Extract the [X, Y] coordinate from the center of the cell holding the provided text.  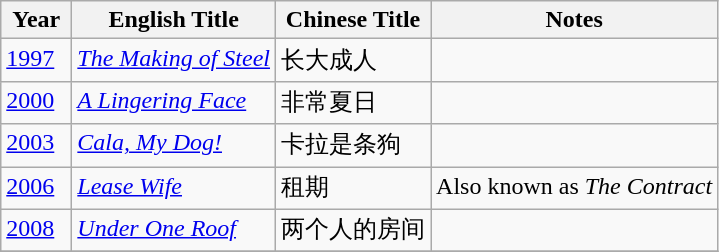
Cala, My Dog! [174, 146]
长大成人 [354, 60]
Year [36, 20]
2006 [36, 188]
2003 [36, 146]
卡拉是条狗 [354, 146]
Lease Wife [174, 188]
Also known as The Contract [574, 188]
2008 [36, 230]
2000 [36, 102]
Notes [574, 20]
1997 [36, 60]
English Title [174, 20]
两个人的房间 [354, 230]
The Making of Steel [174, 60]
Chinese Title [354, 20]
租期 [354, 188]
Under One Roof [174, 230]
非常夏日 [354, 102]
A Lingering Face [174, 102]
